Return [x, y] of the center of cell containing provided text 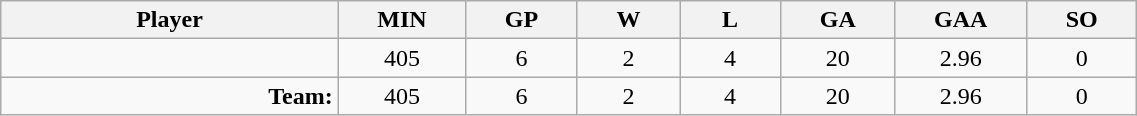
MIN [402, 20]
W [628, 20]
Team: [170, 96]
GAA [961, 20]
L [730, 20]
SO [1081, 20]
GP [522, 20]
GA [838, 20]
Player [170, 20]
